Locate the cell with the specified text and output its (X, Y) center coordinate. 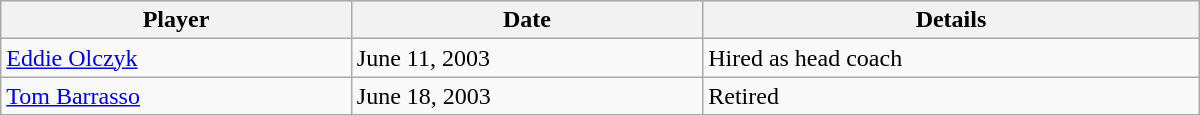
Details (952, 20)
June 18, 2003 (526, 96)
Retired (952, 96)
June 11, 2003 (526, 58)
Hired as head coach (952, 58)
Eddie Olczyk (176, 58)
Tom Barrasso (176, 96)
Date (526, 20)
Player (176, 20)
